Find where the given text appears and provide that cell's center as (X, Y) coordinate. 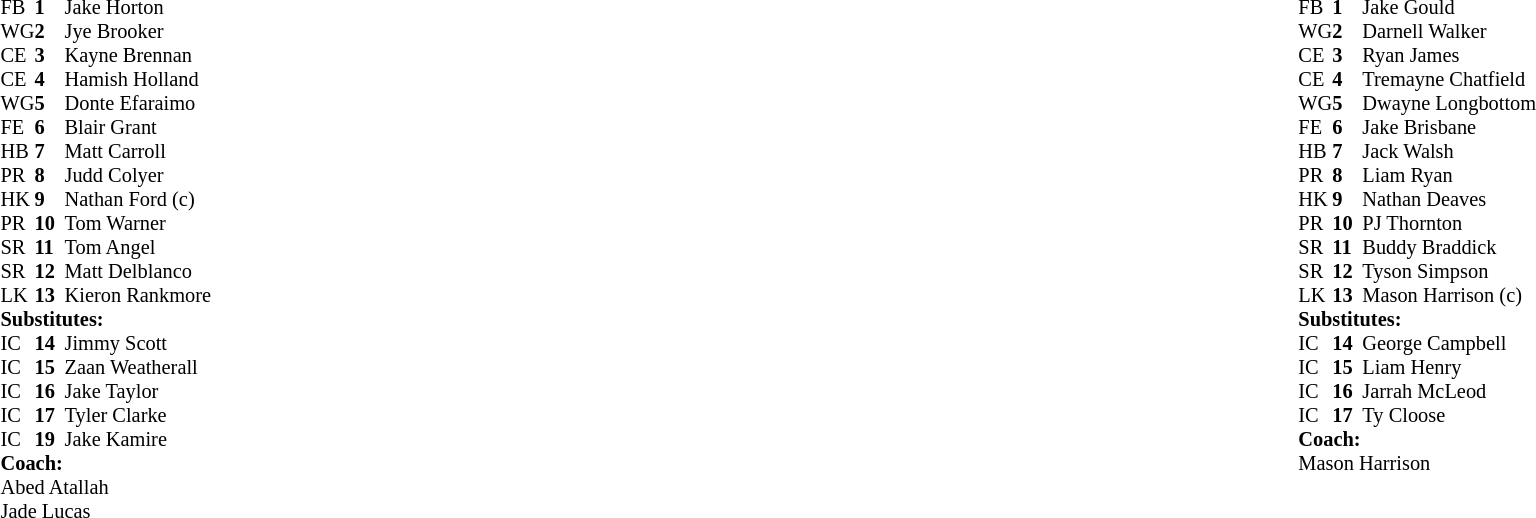
Kayne Brennan (138, 56)
Jarrah McLeod (1449, 392)
Liam Ryan (1449, 176)
Hamish Holland (138, 80)
Ty Cloose (1449, 416)
Donte Efaraimo (138, 104)
PJ Thornton (1449, 224)
Matt Delblanco (138, 272)
George Campbell (1449, 344)
Tyler Clarke (138, 416)
Buddy Braddick (1449, 248)
Judd Colyer (138, 176)
Tom Angel (138, 248)
19 (49, 440)
Kieron Rankmore (138, 296)
Darnell Walker (1449, 32)
Matt Carroll (138, 152)
Jake Kamire (138, 440)
Jake Brisbane (1449, 128)
Mason Harrison (1417, 464)
Nathan Ford (c) (138, 200)
Ryan James (1449, 56)
Tom Warner (138, 224)
Liam Henry (1449, 368)
Tremayne Chatfield (1449, 80)
Jake Taylor (138, 392)
Jack Walsh (1449, 152)
Zaan Weatherall (138, 368)
Dwayne Longbottom (1449, 104)
Nathan Deaves (1449, 200)
Jye Brooker (138, 32)
Blair Grant (138, 128)
Jimmy Scott (138, 344)
Mason Harrison (c) (1449, 296)
Tyson Simpson (1449, 272)
